Detect which cell encompasses the target text, then output its (x, y) center coordinate. 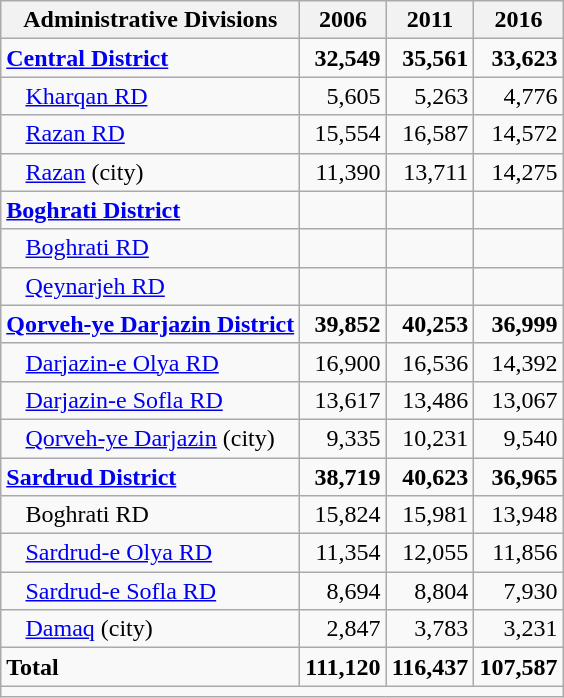
15,554 (343, 134)
3,231 (518, 629)
4,776 (518, 96)
14,572 (518, 134)
Total (150, 667)
13,486 (430, 400)
111,120 (343, 667)
13,067 (518, 400)
14,392 (518, 362)
Damaq (city) (150, 629)
107,587 (518, 667)
8,804 (430, 591)
11,354 (343, 553)
33,623 (518, 58)
116,437 (430, 667)
13,617 (343, 400)
12,055 (430, 553)
Sardrud District (150, 477)
16,587 (430, 134)
Razan (city) (150, 172)
7,930 (518, 591)
2016 (518, 20)
8,694 (343, 591)
5,605 (343, 96)
Boghrati District (150, 210)
Central District (150, 58)
15,824 (343, 515)
Sardrud-e Olya RD (150, 553)
Qorveh-ye Darjazin District (150, 324)
36,965 (518, 477)
Darjazin-e Sofla RD (150, 400)
Qeynarjeh RD (150, 286)
9,335 (343, 438)
13,711 (430, 172)
16,900 (343, 362)
Darjazin-e Olya RD (150, 362)
11,856 (518, 553)
16,536 (430, 362)
2006 (343, 20)
Razan RD (150, 134)
Administrative Divisions (150, 20)
10,231 (430, 438)
14,275 (518, 172)
35,561 (430, 58)
40,623 (430, 477)
15,981 (430, 515)
Kharqan RD (150, 96)
13,948 (518, 515)
9,540 (518, 438)
39,852 (343, 324)
2011 (430, 20)
40,253 (430, 324)
3,783 (430, 629)
32,549 (343, 58)
Sardrud-e Sofla RD (150, 591)
5,263 (430, 96)
36,999 (518, 324)
Qorveh-ye Darjazin (city) (150, 438)
38,719 (343, 477)
11,390 (343, 172)
2,847 (343, 629)
